Output the [X, Y] coordinate of the center of the cell containing the given text.  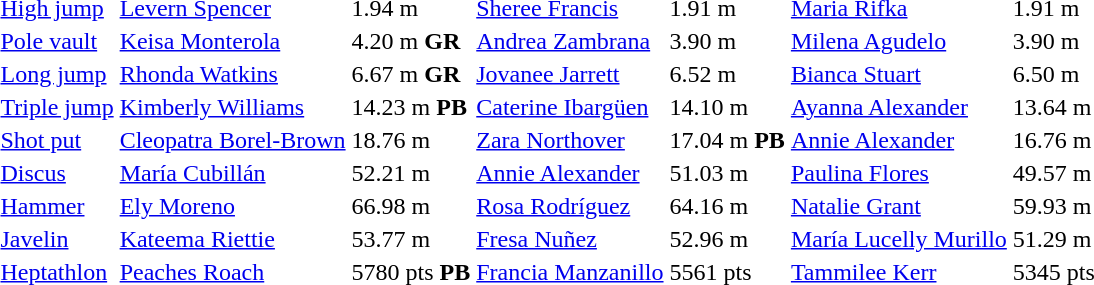
64.16 m [727, 206]
51.03 m [727, 173]
4.20 m GR [411, 41]
Paulina Flores [898, 173]
Natalie Grant [898, 206]
Kateema Riettie [232, 239]
Caterine Ibargüen [570, 107]
Cleopatra Borel-Brown [232, 140]
Rhonda Watkins [232, 74]
6.52 m [727, 74]
52.21 m [411, 173]
Milena Agudelo [898, 41]
Zara Northover [570, 140]
Fresa Nuñez [570, 239]
52.96 m [727, 239]
Andrea Zambrana [570, 41]
6.67 m GR [411, 74]
14.23 m PB [411, 107]
Bianca Stuart [898, 74]
Ayanna Alexander [898, 107]
María Lucelly Murillo [898, 239]
66.98 m [411, 206]
3.90 m [727, 41]
Kimberly Williams [232, 107]
14.10 m [727, 107]
Keisa Monterola [232, 41]
Jovanee Jarrett [570, 74]
17.04 m PB [727, 140]
18.76 m [411, 140]
María Cubillán [232, 173]
Ely Moreno [232, 206]
Rosa Rodríguez [570, 206]
53.77 m [411, 239]
